Identify which cell holds the provided text, then report its [x, y] central coordinate. 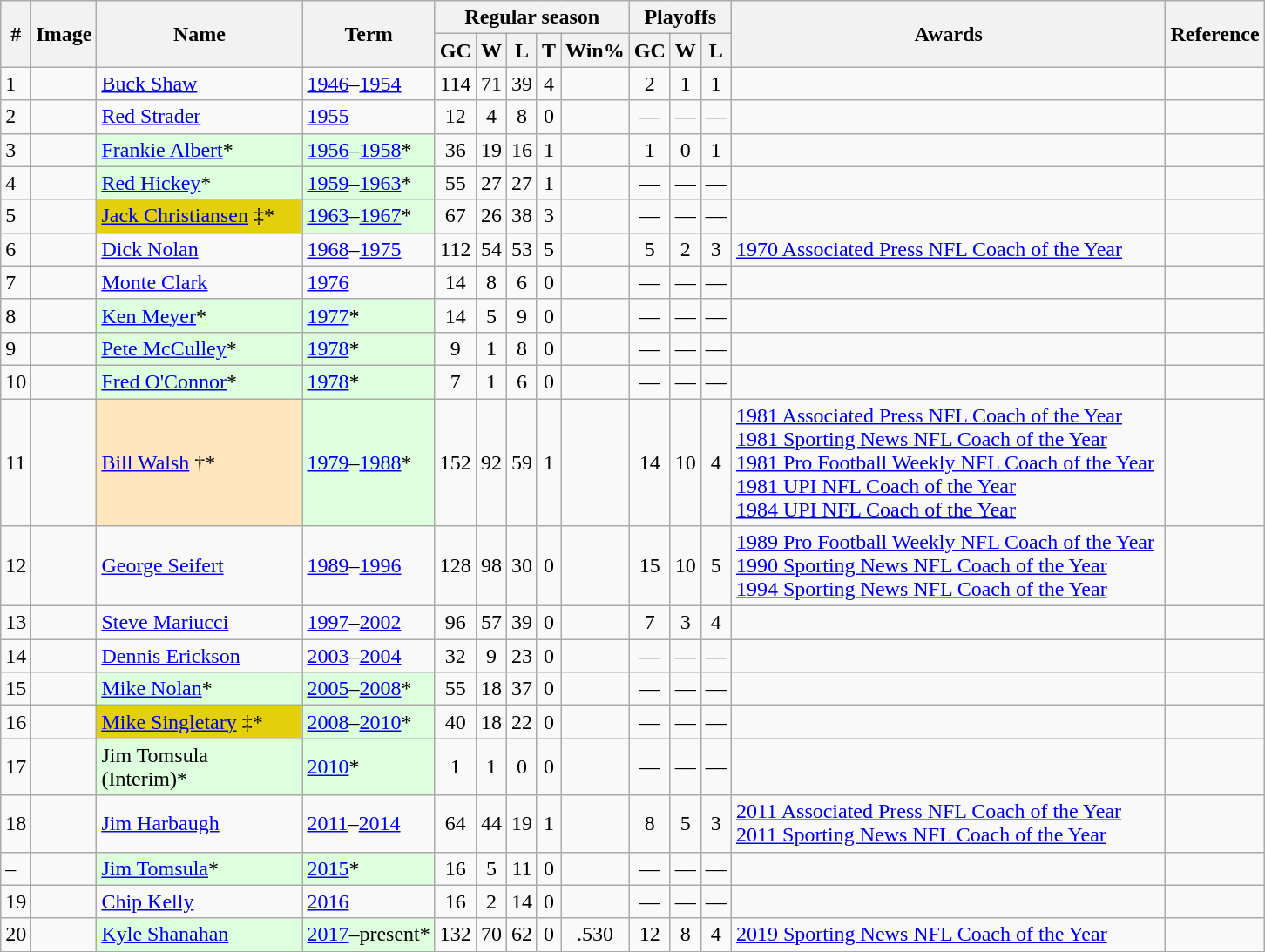
Regular season [531, 17]
Reference [1214, 34]
2015* [369, 868]
Dennis Erickson [200, 656]
26 [491, 216]
1959–1963* [369, 183]
92 [491, 462]
Mike Singletary ‡* [200, 722]
128 [455, 566]
2016 [369, 901]
98 [491, 566]
Ken Meyer* [200, 315]
2019 Sporting News NFL Coach of the Year [948, 935]
44 [491, 824]
17 [16, 766]
T [549, 51]
Jim Tomsula* [200, 868]
1970 Associated Press NFL Coach of the Year [948, 249]
Awards [948, 34]
30 [521, 566]
2017–present* [369, 935]
Red Hickey* [200, 183]
Term [369, 34]
36 [455, 150]
Jim Tomsula (Interim)* [200, 766]
1989–1996 [369, 566]
Steve Mariucci [200, 623]
64 [455, 824]
1956–1958* [369, 150]
1955 [369, 117]
37 [521, 689]
40 [455, 722]
57 [491, 623]
1946–1954 [369, 84]
George Seifert [200, 566]
Jim Harbaugh [200, 824]
54 [491, 249]
23 [521, 656]
2008–2010* [369, 722]
Monte Clark [200, 282]
Mike Nolan* [200, 689]
32 [455, 656]
2005–2008* [369, 689]
38 [521, 216]
1989 Pro Football Weekly NFL Coach of the Year1990 Sporting News NFL Coach of the Year1994 Sporting News NFL Coach of the Year [948, 566]
20 [16, 935]
67 [455, 216]
Bill Walsh †* [200, 462]
Buck Shaw [200, 84]
2011–2014 [369, 824]
Kyle Shanahan [200, 935]
Win% [596, 51]
1976 [369, 282]
Image [64, 34]
114 [455, 84]
112 [455, 249]
96 [455, 623]
1979–1988* [369, 462]
1968–1975 [369, 249]
Fred O'Connor* [200, 381]
.530 [596, 935]
Red Strader [200, 117]
71 [491, 84]
53 [521, 249]
62 [521, 935]
1963–1967* [369, 216]
13 [16, 623]
Frankie Albert* [200, 150]
Pete McCulley* [200, 348]
Jack Christiansen ‡* [200, 216]
152 [455, 462]
Chip Kelly [200, 901]
70 [491, 935]
22 [521, 722]
2003–2004 [369, 656]
Playoffs [680, 17]
2011 Associated Press NFL Coach of the Year2011 Sporting News NFL Coach of the Year [948, 824]
1997–2002 [369, 623]
59 [521, 462]
1977* [369, 315]
2010* [369, 766]
Dick Nolan [200, 249]
132 [455, 935]
# [16, 34]
– [16, 868]
Name [200, 34]
